Capture the cell that displays the provided text and extract its [X, Y] central coordinate. 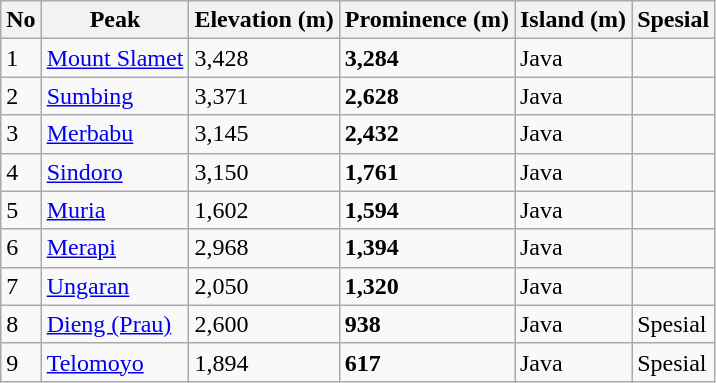
Sumbing [115, 96]
Merapi [115, 248]
1,594 [426, 210]
617 [426, 362]
7 [21, 286]
Dieng (Prau) [115, 324]
3,284 [426, 58]
Elevation (m) [264, 20]
2,600 [264, 324]
No [21, 20]
Mount Slamet [115, 58]
Ungaran [115, 286]
Muria [115, 210]
2,968 [264, 248]
Sindoro [115, 172]
1,394 [426, 248]
3,428 [264, 58]
Island (m) [572, 20]
Prominence (m) [426, 20]
1 [21, 58]
3,371 [264, 96]
2,432 [426, 134]
938 [426, 324]
1,894 [264, 362]
5 [21, 210]
2,628 [426, 96]
6 [21, 248]
4 [21, 172]
1,320 [426, 286]
1,602 [264, 210]
3,145 [264, 134]
2,050 [264, 286]
Peak [115, 20]
3 [21, 134]
3,150 [264, 172]
1,761 [426, 172]
Telomoyo [115, 362]
Merbabu [115, 134]
9 [21, 362]
2 [21, 96]
8 [21, 324]
